Detect which cell encompasses the target text, then output its [x, y] center coordinate. 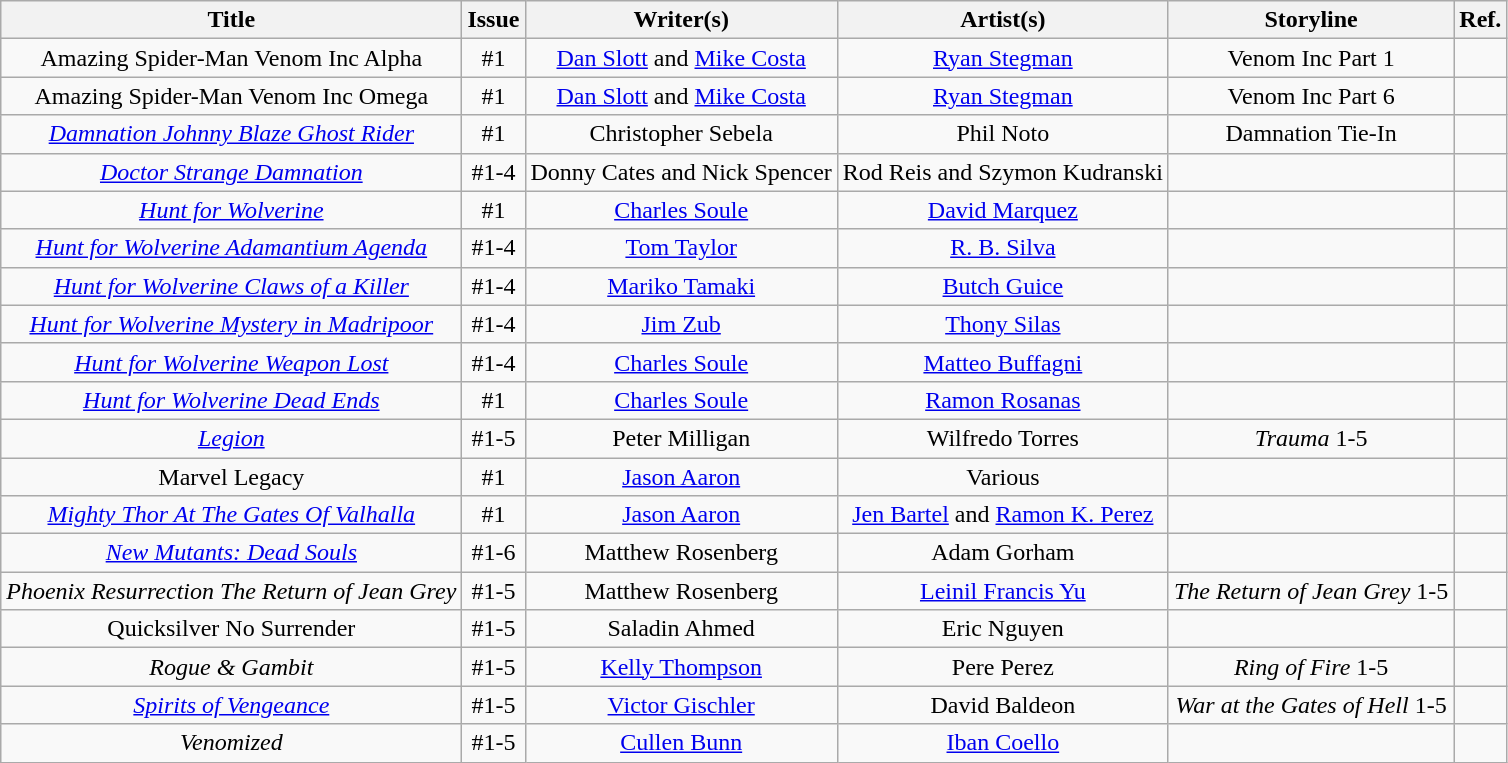
Thony Silas [1002, 324]
Hunt for Wolverine Adamantium Agenda [232, 248]
Hunt for Wolverine Weapon Lost [232, 362]
Phil Noto [1002, 134]
Kelly Thompson [681, 667]
Peter Milligan [681, 438]
New Mutants: Dead Souls [232, 553]
Cullen Bunn [681, 743]
Rod Reis and Szymon Kudranski [1002, 172]
Title [232, 20]
Damnation Tie-In [1310, 134]
Quicksilver No Surrender [232, 629]
#1-6 [494, 553]
Victor Gischler [681, 705]
Ref. [1480, 20]
Venomized [232, 743]
Damnation Johnny Blaze Ghost Rider [232, 134]
Eric Nguyen [1002, 629]
Hunt for Wolverine [232, 210]
Venom Inc Part 1 [1310, 58]
Leinil Francis Yu [1002, 591]
R. B. Silva [1002, 248]
Spirits of Vengeance [232, 705]
Hunt for Wolverine Mystery in Madripoor [232, 324]
Various [1002, 477]
David Marquez [1002, 210]
Issue [494, 20]
Hunt for Wolverine Dead Ends [232, 400]
Storyline [1310, 20]
Ramon Rosanas [1002, 400]
David Baldeon [1002, 705]
Doctor Strange Damnation [232, 172]
Amazing Spider-Man Venom Inc Alpha [232, 58]
Venom Inc Part 6 [1310, 96]
Ring of Fire 1-5 [1310, 667]
Tom Taylor [681, 248]
Butch Guice [1002, 286]
Legion [232, 438]
Marvel Legacy [232, 477]
Rogue & Gambit [232, 667]
The Return of Jean Grey 1-5 [1310, 591]
Artist(s) [1002, 20]
Christopher Sebela [681, 134]
Trauma 1-5 [1310, 438]
Iban Coello [1002, 743]
Wilfredo Torres [1002, 438]
Matteo Buffagni [1002, 362]
War at the Gates of Hell 1-5 [1310, 705]
Donny Cates and Nick Spencer [681, 172]
Amazing Spider-Man Venom Inc Omega [232, 96]
Mighty Thor At The Gates Of Valhalla [232, 515]
Saladin Ahmed [681, 629]
Mariko Tamaki [681, 286]
Pere Perez [1002, 667]
Hunt for Wolverine Claws of a Killer [232, 286]
Jim Zub [681, 324]
Jen Bartel and Ramon K. Perez [1002, 515]
Phoenix Resurrection The Return of Jean Grey [232, 591]
Writer(s) [681, 20]
Adam Gorham [1002, 553]
